Return the (x, y) coordinate for the center point of the cell that contains the specified text.  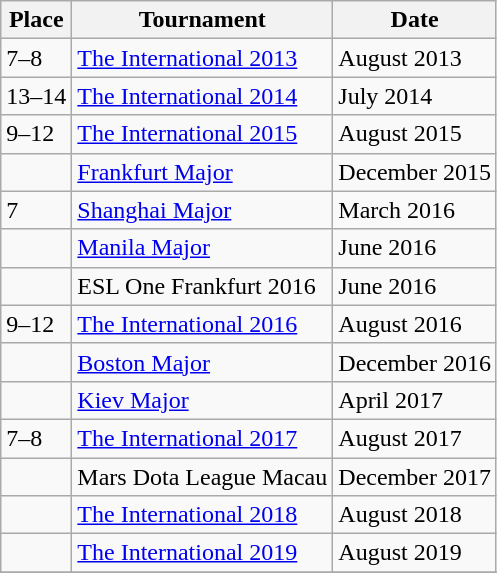
December 2017 (415, 477)
Date (415, 20)
August 2019 (415, 553)
7 (36, 210)
December 2015 (415, 172)
Kiev Major (202, 400)
Tournament (202, 20)
13–14 (36, 96)
August 2018 (415, 515)
December 2016 (415, 362)
August 2017 (415, 438)
The International 2013 (202, 58)
July 2014 (415, 96)
Shanghai Major (202, 210)
The International 2016 (202, 324)
The International 2017 (202, 438)
The International 2015 (202, 134)
Mars Dota League Macau (202, 477)
April 2017 (415, 400)
The International 2019 (202, 553)
August 2013 (415, 58)
Boston Major (202, 362)
The International 2014 (202, 96)
Place (36, 20)
ESL One Frankfurt 2016 (202, 286)
Frankfurt Major (202, 172)
August 2016 (415, 324)
March 2016 (415, 210)
Manila Major (202, 248)
August 2015 (415, 134)
The International 2018 (202, 515)
